Return the (x, y) coordinate for the center point of the cell that contains the specified text.  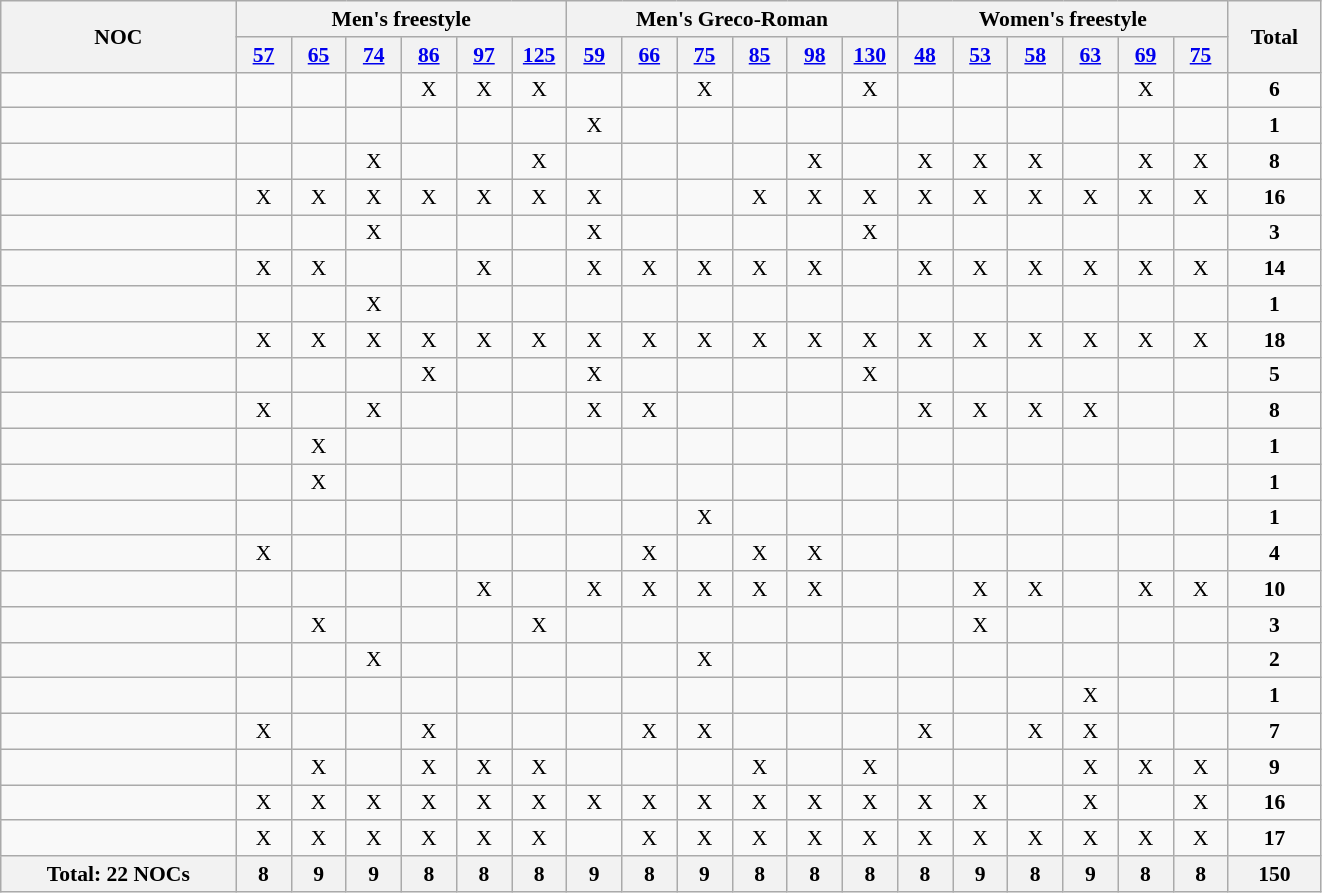
85 (760, 55)
7 (1274, 732)
58 (1036, 55)
48 (924, 55)
53 (980, 55)
5 (1274, 375)
69 (1146, 55)
74 (374, 55)
125 (540, 55)
4 (1274, 554)
Women's freestyle (1062, 19)
130 (870, 55)
59 (594, 55)
NOC (118, 36)
17 (1274, 839)
Total (1274, 36)
86 (428, 55)
57 (264, 55)
Men's Greco-Roman (732, 19)
2 (1274, 660)
98 (814, 55)
66 (650, 55)
Total: 22 NOCs (118, 874)
10 (1274, 589)
6 (1274, 90)
150 (1274, 874)
65 (318, 55)
Men's freestyle (402, 19)
63 (1090, 55)
97 (484, 55)
14 (1274, 269)
18 (1274, 340)
